Return [X, Y] of the center of cell containing provided text 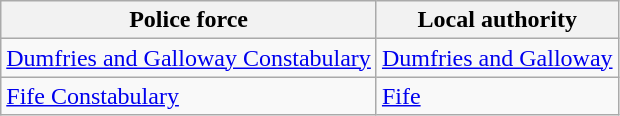
Police force [189, 20]
Dumfries and Galloway [497, 58]
Local authority [497, 20]
Fife [497, 96]
Dumfries and Galloway Constabulary [189, 58]
Fife Constabulary [189, 96]
